Output the (X, Y) coordinate of the center of the cell containing the given text.  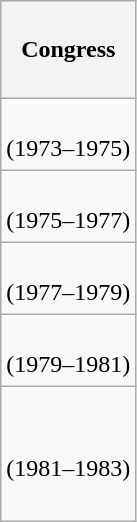
Congress (68, 50)
(1981–1983) (68, 454)
(1979–1981) (68, 351)
(1977–1979) (68, 279)
(1975–1977) (68, 207)
(1973–1975) (68, 135)
